Capture the cell that displays the provided text and extract its [x, y] central coordinate. 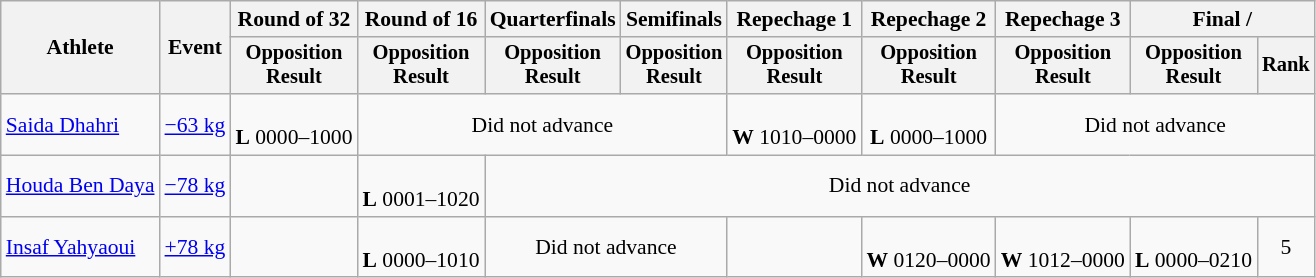
Houda Ben Daya [80, 186]
Event [196, 48]
L 0001–1020 [420, 186]
−78 kg [196, 186]
Repechage 3 [1063, 19]
Insaf Yahyaoui [80, 248]
W 0120–0000 [928, 248]
+78 kg [196, 248]
W 1012–0000 [1063, 248]
Repechage 1 [794, 19]
Semifinals [674, 19]
Athlete [80, 48]
−63 kg [196, 124]
Saida Dhahri [80, 124]
Quarterfinals [553, 19]
Rank [1286, 66]
L 0000–0210 [1194, 248]
Round of 32 [294, 19]
Repechage 2 [928, 19]
5 [1286, 248]
W 1010–0000 [794, 124]
Final / [1222, 19]
Round of 16 [420, 19]
L 0000–1010 [420, 248]
